Search for the cell housing the specified text and yield its [x, y] center coordinate. 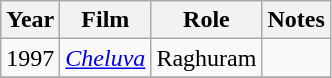
Notes [296, 20]
1997 [30, 58]
Cheluva [106, 58]
Film [106, 20]
Raghuram [206, 58]
Role [206, 20]
Year [30, 20]
